Detect which cell encompasses the target text, then output its (x, y) center coordinate. 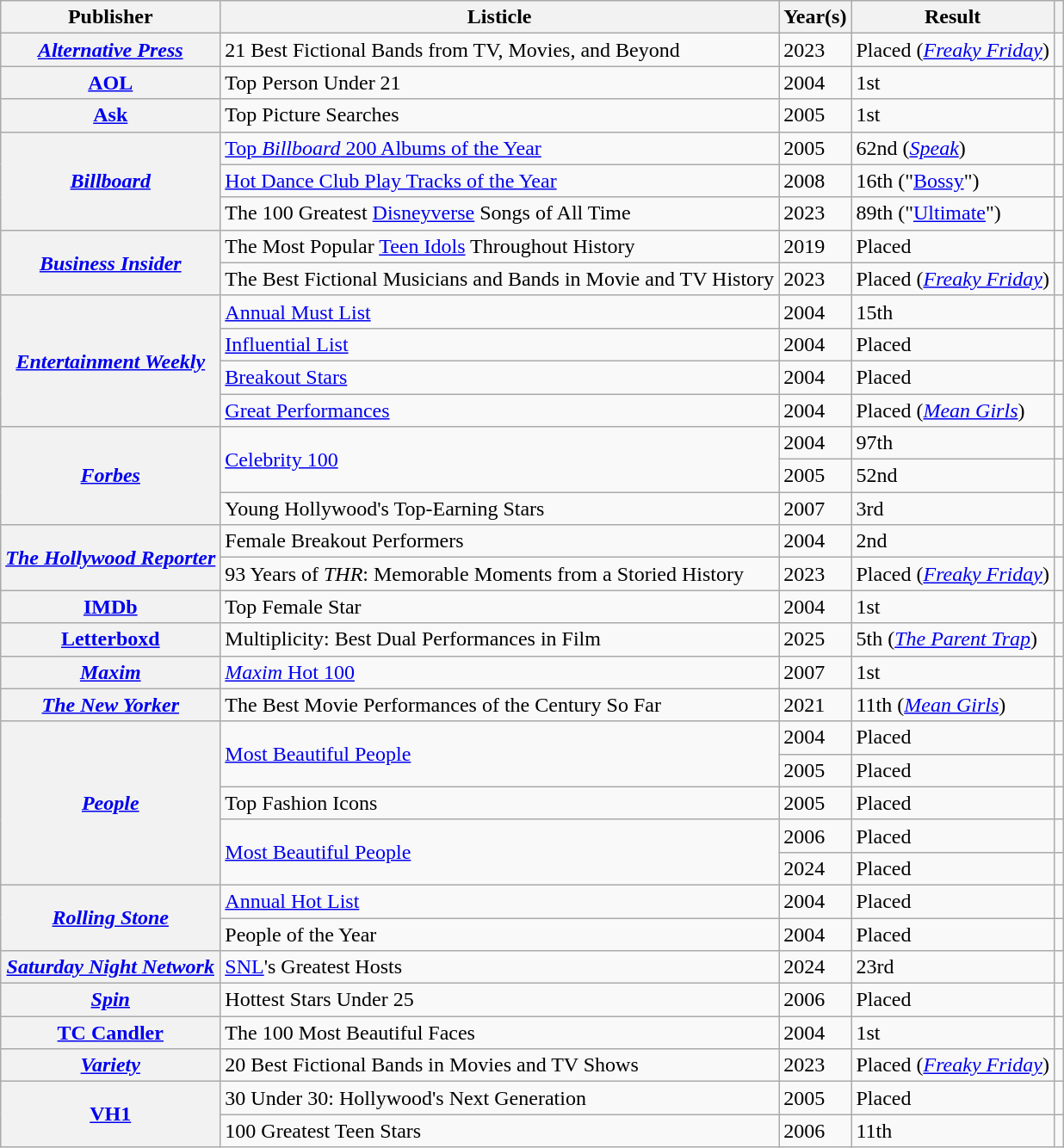
Year(s) (815, 17)
The 100 Most Beautiful Faces (499, 1033)
30 Under 30: Hollywood's Next Generation (499, 1098)
5th (The Parent Trap) (952, 639)
Rolling Stone (110, 917)
11th (952, 1131)
2008 (815, 181)
VH1 (110, 1114)
TC Candler (110, 1033)
AOL (110, 83)
Entertainment Weekly (110, 361)
Maxim (110, 672)
20 Best Fictional Bands in Movies and TV Shows (499, 1065)
Spin (110, 1000)
Hot Dance Club Play Tracks of the Year (499, 181)
The Most Popular Teen Idols Throughout History (499, 246)
Multiplicity: Best Dual Performances in Film (499, 639)
Top Person Under 21 (499, 83)
Top Picture Searches (499, 115)
People (110, 803)
11th (Mean Girls) (952, 705)
Publisher (110, 17)
The 100 Greatest Disneyverse Songs of All Time (499, 213)
15th (952, 312)
2021 (815, 705)
The Hollywood Reporter (110, 558)
Listicle (499, 17)
21 Best Fictional Bands from TV, Movies, and Beyond (499, 50)
23rd (952, 967)
Billboard (110, 181)
2025 (815, 639)
Top Billboard 200 Albums of the Year (499, 148)
2nd (952, 541)
Annual Hot List (499, 901)
Business Insider (110, 262)
Hottest Stars Under 25 (499, 1000)
Saturday Night Network (110, 967)
97th (952, 443)
Great Performances (499, 410)
Ask (110, 115)
Female Breakout Performers (499, 541)
62nd (Speak) (952, 148)
The Best Movie Performances of the Century So Far (499, 705)
Annual Must List (499, 312)
Top Fashion Icons (499, 803)
Result (952, 17)
Letterboxd (110, 639)
Top Female Star (499, 607)
Placed (Mean Girls) (952, 410)
89th ("Ultimate") (952, 213)
52nd (952, 476)
SNL's Greatest Hosts (499, 967)
2019 (815, 246)
Alternative Press (110, 50)
3rd (952, 509)
The Best Fictional Musicians and Bands in Movie and TV History (499, 279)
Celebrity 100 (499, 460)
Young Hollywood's Top-Earning Stars (499, 509)
Maxim Hot 100 (499, 672)
93 Years of THR: Memorable Moments from a Storied History (499, 574)
100 Greatest Teen Stars (499, 1131)
Breakout Stars (499, 377)
IMDb (110, 607)
Variety (110, 1065)
The New Yorker (110, 705)
Forbes (110, 476)
Influential List (499, 344)
People of the Year (499, 934)
16th ("Bossy") (952, 181)
